Pinpoint the cell where the given text exists, returning its (x, y) midpoint coordinate. 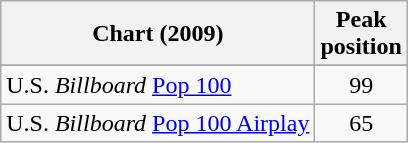
Peakposition (361, 34)
99 (361, 85)
65 (361, 123)
U.S. Billboard Pop 100 Airplay (158, 123)
Chart (2009) (158, 34)
U.S. Billboard Pop 100 (158, 85)
